Return the [x, y] coordinate for the center point of the cell that contains the specified text.  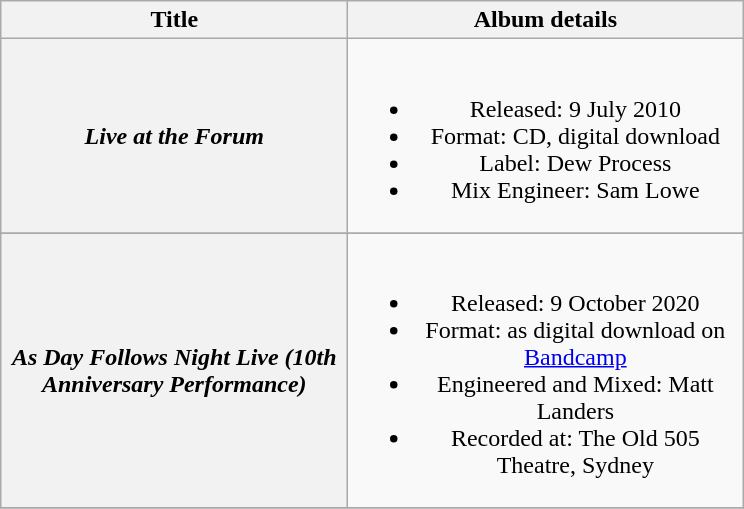
Title [174, 20]
Released: 9 October 2020Format: as digital download on BandcampEngineered and Mixed: Matt LandersRecorded at: The Old 505 Theatre, Sydney [546, 370]
Album details [546, 20]
As Day Follows Night Live (10th Anniversary Performance) [174, 370]
Released: 9 July 2010Format: CD, digital downloadLabel: Dew ProcessMix Engineer: Sam Lowe [546, 136]
Live at the Forum [174, 136]
